Detect which cell encompasses the target text, then output its (X, Y) center coordinate. 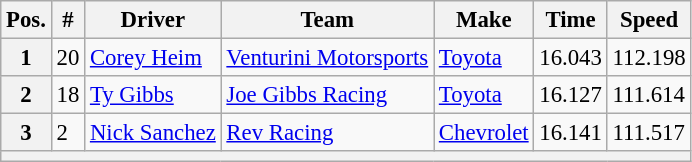
Venturini Motorsports (327, 58)
3 (26, 133)
Driver (153, 20)
# (68, 20)
18 (68, 95)
Pos. (26, 20)
Ty Gibbs (153, 95)
Time (570, 20)
Team (327, 20)
Joe Gibbs Racing (327, 95)
111.517 (649, 133)
16.043 (570, 58)
Rev Racing (327, 133)
20 (68, 58)
16.141 (570, 133)
112.198 (649, 58)
Make (484, 20)
Chevrolet (484, 133)
Corey Heim (153, 58)
Nick Sanchez (153, 133)
Speed (649, 20)
16.127 (570, 95)
111.614 (649, 95)
1 (26, 58)
